For the text-containing cell, return its midpoint in (X, Y) coordinate format. 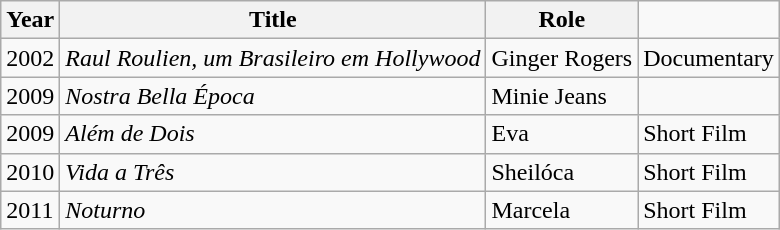
Eva (562, 134)
Marcela (562, 210)
Documentary (709, 58)
Raul Roulien, um Brasileiro em Hollywood (273, 58)
Minie Jeans (562, 96)
Além de Dois (273, 134)
Noturno (273, 210)
Year (30, 20)
2011 (30, 210)
Nostra Bella Época (273, 96)
Vida a Três (273, 172)
2002 (30, 58)
Title (273, 20)
2010 (30, 172)
Sheilóca (562, 172)
Role (562, 20)
Ginger Rogers (562, 58)
